Capture the cell that displays the provided text and extract its [X, Y] central coordinate. 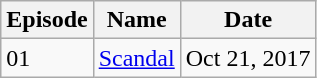
Name [136, 20]
01 [47, 58]
Date [248, 20]
Episode [47, 20]
Oct 21, 2017 [248, 58]
Scandal [136, 58]
